Return (X, Y) of the center of cell containing provided text 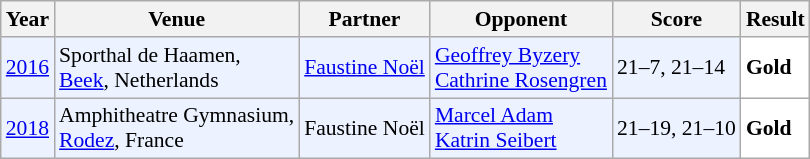
Amphitheatre Gymnasium,Rodez, France (176, 128)
Venue (176, 19)
Sporthal de Haamen,Beek, Netherlands (176, 68)
Result (776, 19)
Partner (364, 19)
21–19, 21–10 (676, 128)
21–7, 21–14 (676, 68)
Opponent (521, 19)
Marcel Adam Katrin Seibert (521, 128)
Score (676, 19)
2018 (28, 128)
2016 (28, 68)
Geoffrey Byzery Cathrine Rosengren (521, 68)
Year (28, 19)
